Extract the (x, y) coordinate from the center of the cell holding the provided text.  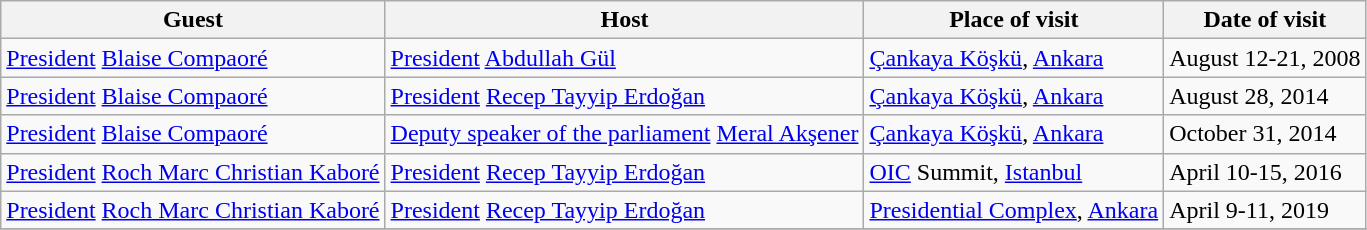
Place of visit (1014, 20)
Guest (193, 20)
April 10-15, 2016 (1265, 172)
President Abdullah Gül (624, 58)
Presidential Complex, Ankara (1014, 210)
August 28, 2014 (1265, 96)
OIC Summit, Istanbul (1014, 172)
August 12-21, 2008 (1265, 58)
April 9-11, 2019 (1265, 210)
Host (624, 20)
October 31, 2014 (1265, 134)
Date of visit (1265, 20)
Deputy speaker of the parliament Meral Akşener (624, 134)
